Return (x, y) of the center of cell containing provided text 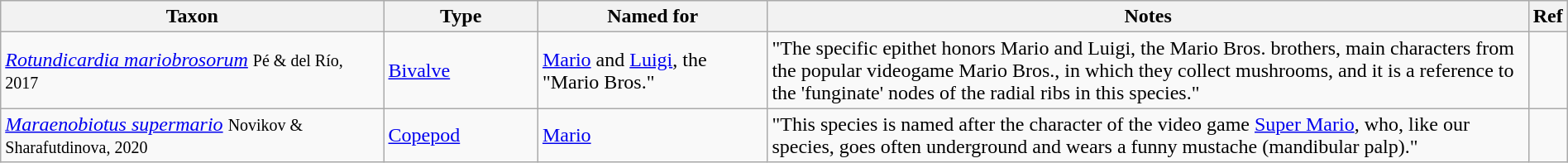
Rotundicardia mariobrosorum Pé & del Río, 2017 (192, 70)
Maraenobiotus supermario Novikov & Sharafutdinova, 2020 (192, 136)
Taxon (192, 17)
Mario (653, 136)
Copepod (461, 136)
Named for (653, 17)
Type (461, 17)
Ref (1548, 17)
Notes (1148, 17)
Bivalve (461, 70)
Mario and Luigi, the "Mario Bros." (653, 70)
